Capture the cell that displays the provided text and extract its [x, y] central coordinate. 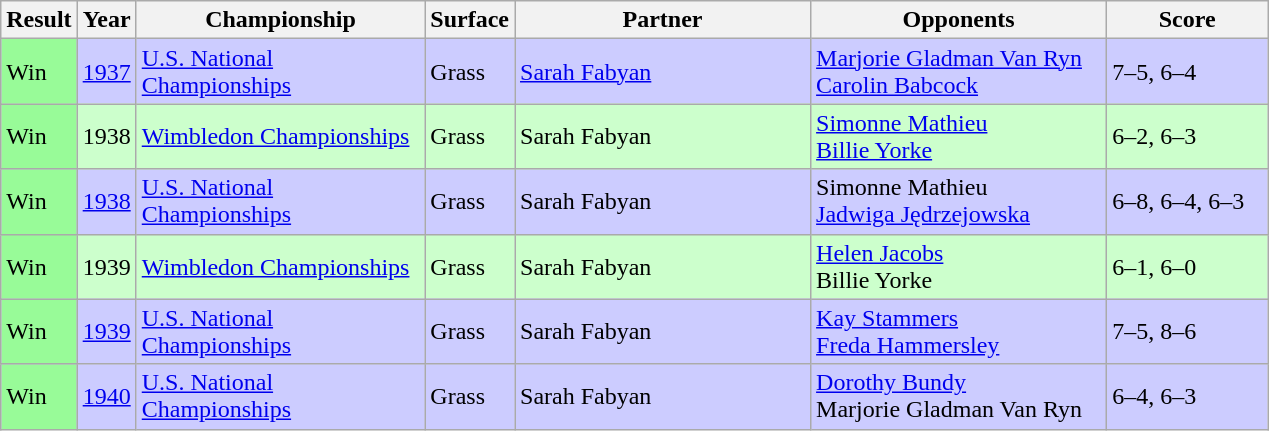
6–2, 6–3 [1188, 136]
Result [39, 20]
6–4, 6–3 [1188, 396]
1937 [106, 72]
Kay Stammers Freda Hammersley [959, 332]
1940 [106, 396]
7–5, 6–4 [1188, 72]
Helen Jacobs Billie Yorke [959, 266]
Year [106, 20]
7–5, 8–6 [1188, 332]
Score [1188, 20]
Surface [470, 20]
Championship [280, 20]
Simonne Mathieu Jadwiga Jędrzejowska [959, 202]
Partner [662, 20]
Marjorie Gladman Van Ryn Carolin Babcock [959, 72]
6–8, 6–4, 6–3 [1188, 202]
Dorothy Bundy Marjorie Gladman Van Ryn [959, 396]
Simonne Mathieu Billie Yorke [959, 136]
Opponents [959, 20]
6–1, 6–0 [1188, 266]
